Extract the (X, Y) coordinate from the center of the cell holding the provided text.  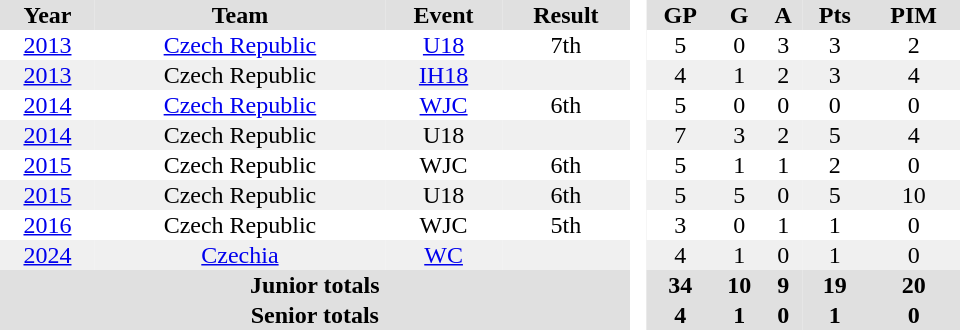
Result (566, 15)
GP (680, 15)
5th (566, 225)
19 (834, 285)
34 (680, 285)
7th (566, 45)
A (783, 15)
20 (914, 285)
7 (680, 135)
2024 (48, 255)
Senior totals (315, 315)
G (739, 15)
Pts (834, 15)
PIM (914, 15)
Junior totals (315, 285)
Team (240, 15)
IH18 (444, 75)
2016 (48, 225)
9 (783, 285)
Czechia (240, 255)
Event (444, 15)
Year (48, 15)
WC (444, 255)
